Locate the cell with the specified text and output its [x, y] center coordinate. 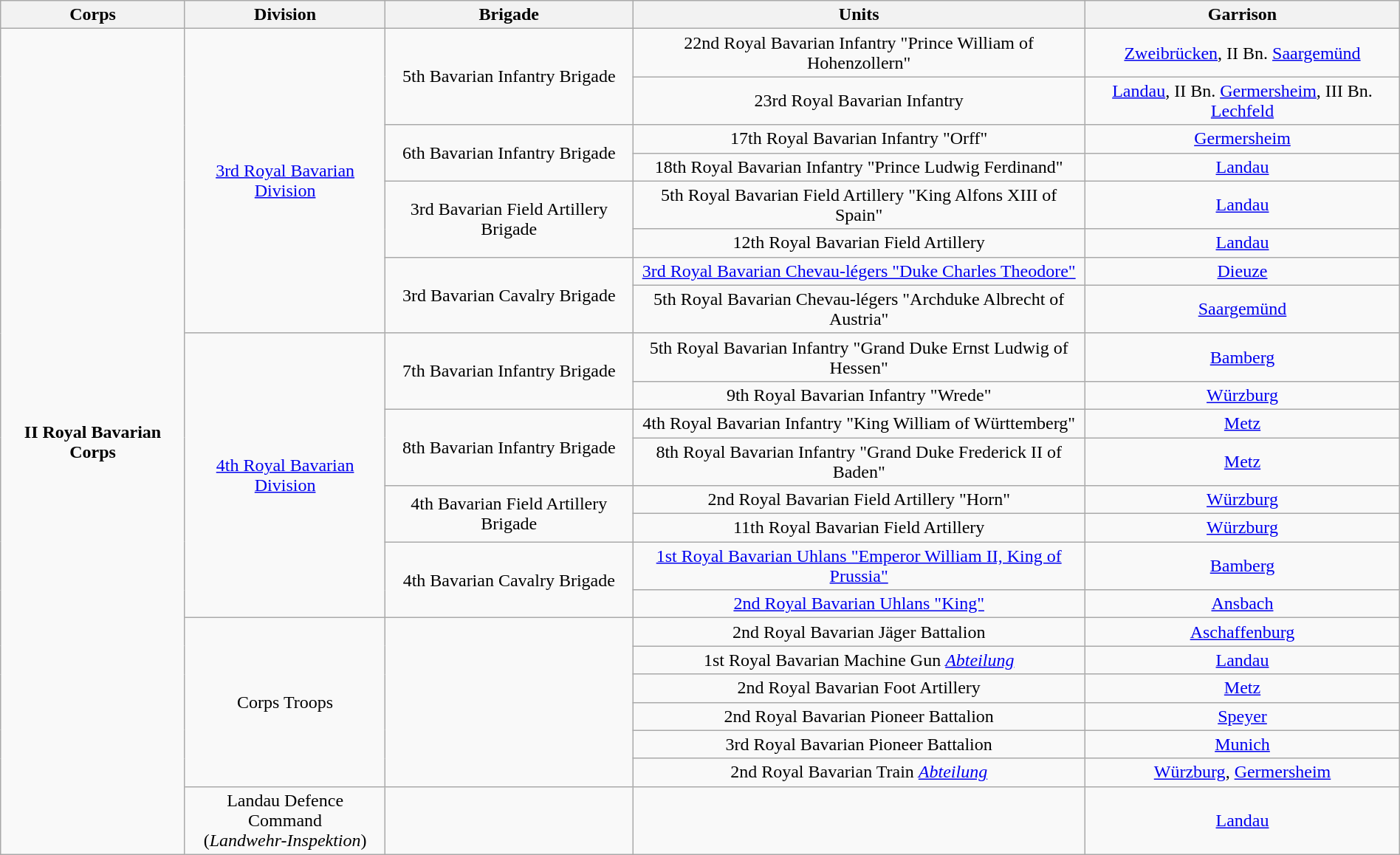
Saargemünd [1242, 309]
Ansbach [1242, 604]
Aschaffenburg [1242, 632]
Munich [1242, 744]
5th Royal Bavarian Field Artillery "King Alfons XIII of Spain" [859, 205]
17th Royal Bavarian Infantry "Orff" [859, 139]
3rd Royal Bavarian Pioneer Battalion [859, 744]
2nd Royal Bavarian Uhlans "King" [859, 604]
11th Royal Bavarian Field Artillery [859, 528]
Corps [93, 15]
7th Bavarian Infantry Brigade [509, 371]
8th Bavarian Infantry Brigade [509, 447]
2nd Royal Bavarian Pioneer Battalion [859, 716]
12th Royal Bavarian Field Artillery [859, 243]
Landau, II Bn. Germersheim, III Bn. Lechfeld [1242, 100]
2nd Royal Bavarian Foot Artillery [859, 688]
Garrison [1242, 15]
Division [285, 15]
2nd Royal Bavarian Field Artillery "Horn" [859, 500]
2nd Royal Bavarian Jäger Battalion [859, 632]
2nd Royal Bavarian Train Abteilung [859, 772]
9th Royal Bavarian Infantry "Wrede" [859, 395]
Germersheim [1242, 139]
18th Royal Bavarian Infantry "Prince Ludwig Ferdinand" [859, 167]
4th Bavarian Cavalry Brigade [509, 580]
3rd Bavarian Field Artillery Brigade [509, 219]
5th Bavarian Infantry Brigade [509, 77]
Zweibrücken, II Bn. Saargemünd [1242, 53]
Corps Troops [285, 702]
6th Bavarian Infantry Brigade [509, 153]
Brigade [509, 15]
1st Royal Bavarian Machine Gun Abteilung [859, 660]
1st Royal Bavarian Uhlans "Emperor William II, King of Prussia" [859, 566]
Würzburg, Germersheim [1242, 772]
4th Royal Bavarian Infantry "King William of Württemberg" [859, 423]
Speyer [1242, 716]
5th Royal Bavarian Chevau-légers "Archduke Albrecht of Austria" [859, 309]
4th Royal Bavarian Division [285, 475]
Dieuze [1242, 271]
II Royal Bavarian Corps [93, 442]
Units [859, 15]
5th Royal Bavarian Infantry "Grand Duke Ernst Ludwig of Hessen" [859, 357]
23rd Royal Bavarian Infantry [859, 100]
Landau Defence Command(Landwehr-Inspektion) [285, 820]
22nd Royal Bavarian Infantry "Prince William of Hohenzollern" [859, 53]
8th Royal Bavarian Infantry "Grand Duke Frederick II of Baden" [859, 461]
4th Bavarian Field Artillery Brigade [509, 514]
3rd Royal Bavarian Division [285, 181]
3rd Royal Bavarian Chevau-légers "Duke Charles Theodore" [859, 271]
3rd Bavarian Cavalry Brigade [509, 295]
